Capture the cell that displays the provided text and extract its (x, y) central coordinate. 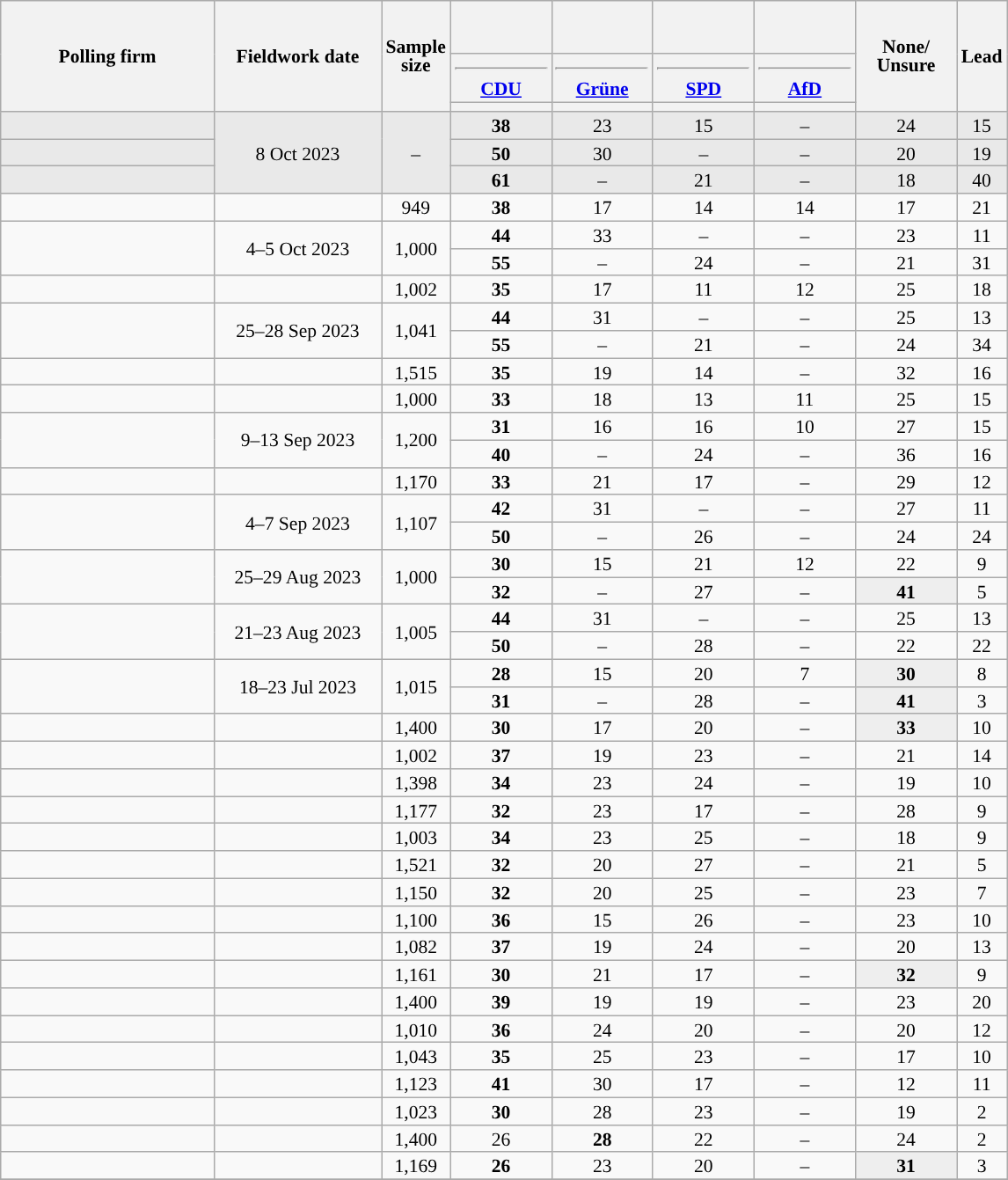
1,177 (416, 810)
21–23 Aug 2023 (297, 632)
Polling firm (107, 56)
CDU (501, 78)
1,005 (416, 632)
None/Unsure (906, 56)
Samplesize (416, 56)
39 (501, 1001)
949 (416, 208)
18–23 Jul 2023 (297, 686)
1,161 (416, 975)
4–5 Oct 2023 (297, 248)
8 (982, 672)
1,398 (416, 783)
1,023 (416, 1110)
Grüne (602, 78)
42 (501, 509)
1,015 (416, 686)
1,041 (416, 331)
1,003 (416, 838)
1,200 (416, 440)
Lead (982, 56)
1,515 (416, 371)
25–28 Sep 2023 (297, 331)
1,521 (416, 864)
1,010 (416, 1030)
29 (906, 482)
4–7 Sep 2023 (297, 523)
8 Oct 2023 (297, 153)
Fieldwork date (297, 56)
SPD (704, 78)
1,100 (416, 920)
1,107 (416, 523)
61 (501, 180)
1,170 (416, 482)
9–13 Sep 2023 (297, 440)
1,123 (416, 1084)
1,082 (416, 947)
1,150 (416, 892)
AfD (804, 78)
25–29 Aug 2023 (297, 577)
1,169 (416, 1167)
1,043 (416, 1056)
